From the cell containing the given text, extract its center point as [X, Y] coordinate. 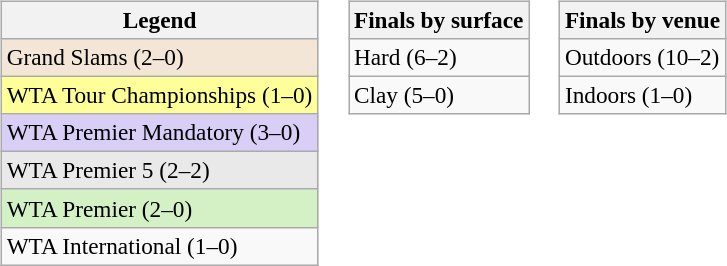
Hard (6–2) [439, 57]
WTA Premier Mandatory (3–0) [160, 133]
Finals by venue [642, 20]
Finals by surface [439, 20]
WTA Tour Championships (1–0) [160, 95]
Indoors (1–0) [642, 95]
WTA Premier (2–0) [160, 208]
Grand Slams (2–0) [160, 57]
Legend [160, 20]
Outdoors (10–2) [642, 57]
Clay (5–0) [439, 95]
WTA Premier 5 (2–2) [160, 171]
WTA International (1–0) [160, 246]
